Extract the (x, y) coordinate from the center of the cell holding the provided text.  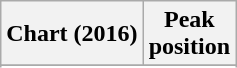
Peak position (189, 34)
Chart (2016) (72, 34)
